Provide the [x, y] coordinate of the cell's center where the given text is located.  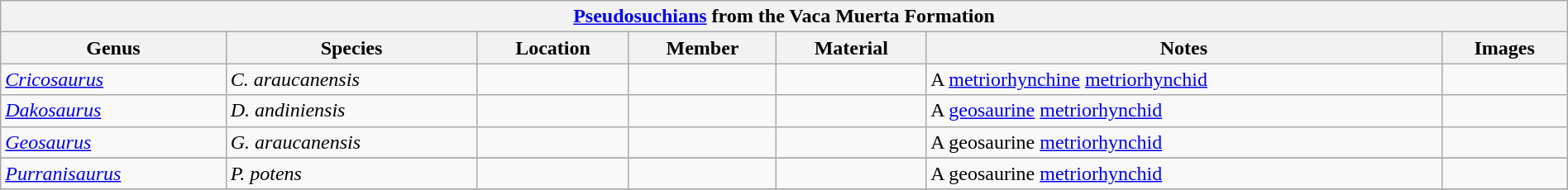
Member [703, 48]
Notes [1184, 48]
Geosaurus [113, 142]
Dakosaurus [113, 111]
P. potens [351, 173]
Location [552, 48]
Images [1504, 48]
Species [351, 48]
Material [852, 48]
D. andiniensis [351, 111]
G. araucanensis [351, 142]
Pseudosuchians from the Vaca Muerta Formation [784, 17]
Cricosaurus [113, 79]
C. araucanensis [351, 79]
Purranisaurus [113, 173]
A metriorhynchine metriorhynchid [1184, 79]
Genus [113, 48]
